Locate the cell with the specified text and output its [X, Y] center coordinate. 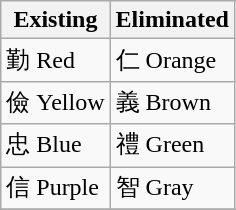
儉 Yellow [56, 102]
義 Brown [172, 102]
忠 Blue [56, 146]
勤 Red [56, 60]
智 Gray [172, 188]
Eliminated [172, 20]
仁 Orange [172, 60]
禮 Green [172, 146]
信 Purple [56, 188]
Existing [56, 20]
